Provide the [X, Y] coordinate of the cell's center where the given text is located.  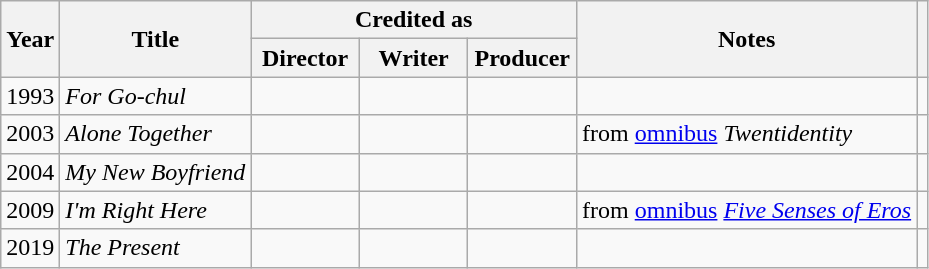
from omnibus Twentidentity [747, 134]
Year [30, 39]
1993 [30, 96]
from omnibus Five Senses of Eros [747, 210]
Producer [522, 58]
2003 [30, 134]
I'm Right Here [156, 210]
2019 [30, 248]
Alone Together [156, 134]
2009 [30, 210]
2004 [30, 172]
Title [156, 39]
Writer [414, 58]
For Go-chul [156, 96]
The Present [156, 248]
Credited as [414, 20]
Director [306, 58]
My New Boyfriend [156, 172]
Notes [747, 39]
